Scan for the cell matching the given text and deliver its [x, y] coordinate at center. 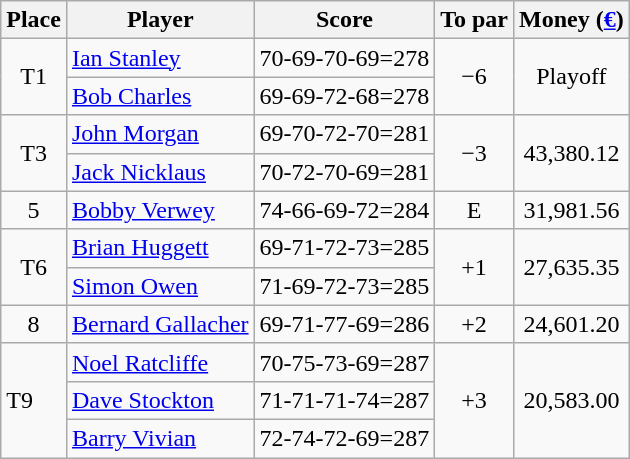
5 [34, 210]
72-74-72-69=287 [344, 438]
To par [474, 20]
Noel Ratcliffe [160, 362]
−6 [474, 77]
Bob Charles [160, 96]
27,635.35 [572, 267]
Money (€) [572, 20]
John Morgan [160, 134]
T9 [34, 400]
8 [34, 324]
Bobby Verwey [160, 210]
Player [160, 20]
69-69-72-68=278 [344, 96]
69-71-72-73=285 [344, 248]
Bernard Gallacher [160, 324]
70-72-70-69=281 [344, 172]
24,601.20 [572, 324]
Place [34, 20]
Dave Stockton [160, 400]
−3 [474, 153]
43,380.12 [572, 153]
T3 [34, 153]
+3 [474, 400]
+2 [474, 324]
Ian Stanley [160, 58]
71-71-71-74=287 [344, 400]
20,583.00 [572, 400]
Barry Vivian [160, 438]
Jack Nicklaus [160, 172]
Score [344, 20]
+1 [474, 267]
70-69-70-69=278 [344, 58]
31,981.56 [572, 210]
74-66-69-72=284 [344, 210]
69-70-72-70=281 [344, 134]
Playoff [572, 77]
T1 [34, 77]
71-69-72-73=285 [344, 286]
Simon Owen [160, 286]
69-71-77-69=286 [344, 324]
E [474, 210]
70-75-73-69=287 [344, 362]
T6 [34, 267]
Brian Huggett [160, 248]
